Return [x, y] of the center of cell containing provided text 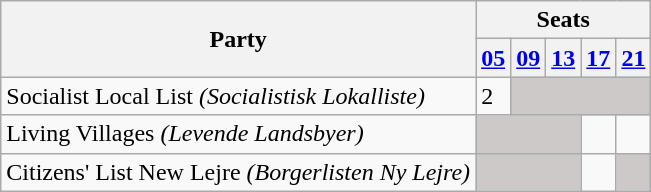
Party [238, 39]
Living Villages (Levende Landsbyer) [238, 134]
Seats [564, 20]
13 [564, 58]
2 [494, 96]
09 [528, 58]
05 [494, 58]
21 [634, 58]
Socialist Local List (Socialistisk Lokalliste) [238, 96]
Citizens' List New Lejre (Borgerlisten Ny Lejre) [238, 172]
17 [598, 58]
